Scan for the cell matching the given text and deliver its [x, y] coordinate at center. 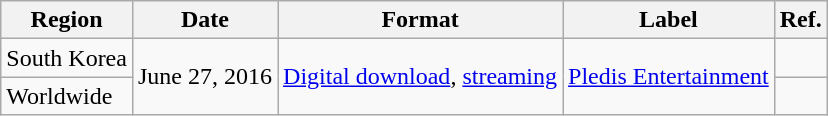
Worldwide [67, 96]
Ref. [800, 20]
Format [420, 20]
June 27, 2016 [204, 77]
Date [204, 20]
Pledis Entertainment [669, 77]
South Korea [67, 58]
Digital download, streaming [420, 77]
Region [67, 20]
Label [669, 20]
